Pinpoint the cell where the given text exists, returning its (X, Y) midpoint coordinate. 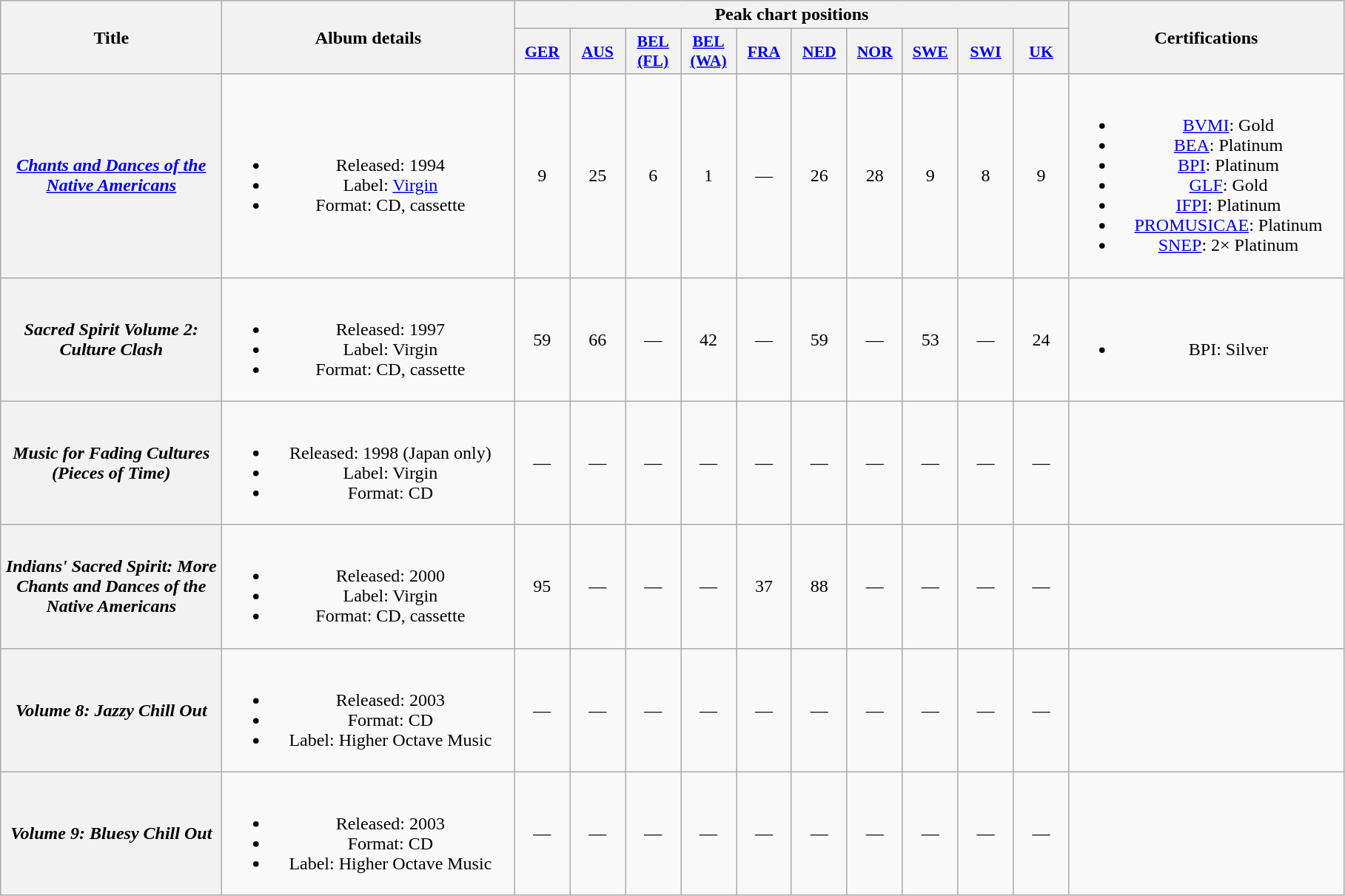
NOR (875, 52)
37 (764, 586)
BEL(FL) (653, 52)
NED (819, 52)
1 (709, 176)
6 (653, 176)
Released: 2000Label: VirginFormat: CD, cassette (369, 586)
8 (986, 176)
Released: 1998 (Japan only)Label: VirginFormat: CD (369, 463)
BVMI: GoldBEA: PlatinumBPI: PlatinumGLF: GoldIFPI: PlatinumPROMUSICAE: PlatinumSNEP: 2× Platinum (1207, 176)
88 (819, 586)
42 (709, 339)
BPI: Silver (1207, 339)
28 (875, 176)
Indians' Sacred Spirit: More Chants and Dances of the Native Americans (111, 586)
Title (111, 37)
Volume 8: Jazzy Chill Out (111, 710)
UK (1041, 52)
Released: 1994Label: VirginFormat: CD, cassette (369, 176)
AUS (598, 52)
26 (819, 176)
66 (598, 339)
Album details (369, 37)
SWE (930, 52)
Peak chart positions (792, 15)
25 (598, 176)
FRA (764, 52)
53 (930, 339)
24 (1041, 339)
Released: 1997Label: VirginFormat: CD, cassette (369, 339)
Sacred Spirit Volume 2: Culture Clash (111, 339)
GER (542, 52)
95 (542, 586)
Volume 9: Bluesy Chill Out (111, 833)
Certifications (1207, 37)
BEL(WA) (709, 52)
Chants and Dances of the Native Americans (111, 176)
SWI (986, 52)
Music for Fading Cultures (Pieces of Time) (111, 463)
